For the text-containing cell, return its midpoint in (x, y) coordinate format. 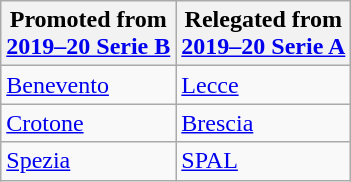
Brescia (264, 123)
Spezia (88, 161)
Benevento (88, 85)
SPAL (264, 161)
Crotone (88, 123)
Relegated from2019–20 Serie A (264, 34)
Lecce (264, 85)
Promoted from2019–20 Serie B (88, 34)
